Determine the [X, Y] coordinate at the center of the cell enclosing the given text.  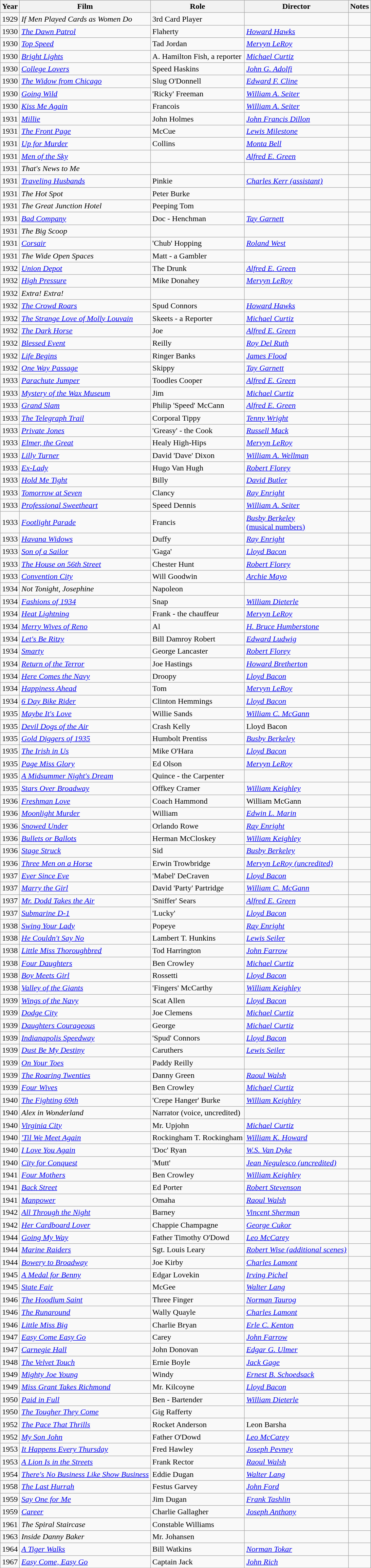
Union Depot [85, 268]
Leon Barsha [297, 1425]
1961 [10, 1524]
Paddy Reilly [198, 1063]
Pinkie [198, 181]
Russell Mack [297, 430]
Back Street [85, 1188]
Jim Dugan [198, 1499]
Valley of the Giants [85, 988]
Ex-Lady [85, 468]
All Through the Night [85, 1213]
John Ford [297, 1487]
'Sniffer' Sears [198, 901]
Professional Sweetheart [85, 505]
A Lion Is in the Streets [85, 1462]
Flaherty [198, 31]
Jim [198, 393]
Parachute Jumper [85, 381]
Herman McCloskey [198, 838]
Peter Burke [198, 194]
Bowery to Broadway [85, 1262]
Jack Gage [297, 1362]
Wally Quayle [198, 1312]
Three Men on a Horse [85, 863]
Lambert T. Hunkins [198, 938]
Rossetti [198, 976]
Francois [198, 106]
Four Wives [85, 1088]
Barney [198, 1213]
'Til We Meet Again [85, 1138]
Stars Over Broadway [85, 789]
Joe Hastings [198, 664]
Here Comes the Navy [85, 676]
6 Day Bike Rider [85, 701]
The Irish in Us [85, 751]
The Drunk [198, 268]
State Fair [85, 1287]
Four Mothers [85, 1175]
High Pressure [85, 281]
Lilly Turner [85, 455]
Role [198, 7]
Scat Allen [198, 1001]
Smarty [85, 651]
Film [85, 7]
Joe Clemens [198, 1013]
Coach Hammond [198, 801]
Toodles Cooper [198, 381]
Popeye [198, 926]
Caruthers [198, 1050]
One Way Passage [85, 368]
Notes [360, 7]
Return of the Terror [85, 664]
'Ricky' Freeman [198, 94]
Busby Berkeley(musical numbers) [297, 522]
The Fighting 69th [85, 1100]
Convention City [85, 577]
Marine Raiders [85, 1250]
Speed Haskins [198, 69]
1958 [10, 1487]
Howard Bretherton [297, 664]
John Donovan [198, 1349]
It Happens Every Thursday [85, 1449]
Omaha [198, 1200]
1948 [10, 1362]
William McGann [297, 801]
Orlando Rowe [198, 826]
The Front Page [85, 131]
Son of a Sailor [85, 551]
Freshman Love [85, 801]
William A. Wellman [297, 455]
Mervyn LeRoy (uncredited) [297, 863]
Mike O'Hara [198, 751]
Mr. Dodd Takes the Air [85, 901]
The Last Hurrah [85, 1487]
A Tiger Walks [85, 1549]
Miss Grant Takes Richmond [85, 1387]
Four Daughters [85, 963]
1967 [10, 1562]
The Widow from Chicago [85, 81]
Hugo Van Hugh [198, 468]
Gig Rafferty [198, 1412]
Monta Bell [297, 143]
Corporal Tippy [198, 418]
The Big Scoop [85, 231]
'Doc' Ryan [198, 1150]
Ed Porter [198, 1188]
Ringer Banks [198, 355]
Irving Pichel [297, 1275]
Ben - Bartender [198, 1400]
Chappie Champagne [198, 1225]
Al [198, 626]
Virginia City [85, 1125]
Skippy [198, 368]
Blessed Event [85, 343]
Tenny Wright [297, 418]
Edgar G. Ulmer [297, 1349]
George Cukor [297, 1225]
The Wide Open Spaces [85, 256]
Men of the Sky [85, 156]
Kiss Me Again [85, 106]
David 'Dave' Dixon [198, 455]
Fashions of 1934 [85, 602]
Danny Green [198, 1075]
The Great Junction Hotel [85, 206]
Rocket Anderson [198, 1425]
Ernest B. Schoedsack [297, 1375]
The Hot Spot [85, 194]
Mike Donahey [198, 281]
Napoleon [198, 589]
Page Miss Glory [85, 764]
Bullets or Ballots [85, 838]
William [198, 813]
'Mutt' [198, 1163]
Daughters Courageous [85, 1025]
Quince - the Carpenter [198, 776]
Hold Me Tight [85, 480]
Manpower [85, 1200]
Droopy [198, 676]
Clancy [198, 493]
Ever Since Eve [85, 876]
Joe [198, 331]
Merry Wives of Reno [85, 626]
Easy Come, Easy Go [85, 1562]
1963 [10, 1537]
Not Tonight, Josephine [85, 589]
William K. Howard [297, 1138]
John Francis Dillon [297, 119]
A. Hamilton Fish, a reporter [198, 56]
Grand Slam [85, 406]
Robert Wise (additional scenes) [297, 1250]
Charlie Gallagher [198, 1512]
Mighty Joe Young [85, 1375]
Little Miss Big [85, 1325]
The Telegraph Trail [85, 418]
Devil Dogs of the Air [85, 726]
'Chub' Hopping [198, 243]
'Gaga' [198, 551]
'Lucky' [198, 913]
1929 [10, 19]
Will Goodwin [198, 577]
The Dark Horse [85, 331]
Speed Dennis [198, 505]
Say One for Me [85, 1499]
Traveling Husbands [85, 181]
Erwin Trowbridge [198, 863]
Norman Tokar [297, 1549]
Collins [198, 143]
Vincent Sherman [297, 1213]
Fred Hawley [198, 1449]
On Your Toes [85, 1063]
Billy [198, 480]
The Dawn Patrol [85, 31]
McGee [198, 1287]
Edward Ludwig [297, 639]
Going My Way [85, 1237]
Stage Struck [85, 851]
Dodge City [85, 1013]
Frank Tashlin [297, 1499]
Marry the Girl [85, 888]
Windy [198, 1375]
Matt - a Gambler [198, 256]
Three Finger [198, 1300]
Life Begins [85, 355]
Elmer, the Great [85, 443]
Dust Be My Destiny [85, 1050]
McCue [198, 131]
Roland West [297, 243]
Joseph Anthony [297, 1512]
Peeping Tom [198, 206]
James Flood [297, 355]
That's News to Me [85, 169]
'Greasy' - the Cook [198, 430]
The Crowd Roars [85, 306]
Robert Stevenson [297, 1188]
The Runaround [85, 1312]
Philip 'Speed' McCann [198, 406]
Father Timothy O'Dowd [198, 1237]
3rd Card Player [198, 19]
There's No Business Like Show Business [85, 1474]
Sgt. Louis Leary [198, 1250]
Willie Sands [198, 714]
Ernie Boyle [198, 1362]
Clinton Hemmings [198, 701]
Lewis Milestone [297, 131]
Francis [198, 522]
Bill Watkins [198, 1549]
Her Cardboard Lover [85, 1225]
Healy High-Hips [198, 443]
Career [85, 1512]
Edgar Lovekin [198, 1275]
W.S. Van Dyke [297, 1150]
Let's Be Ritzy [85, 639]
Chester Hunt [198, 564]
Ed Olson [198, 764]
John Rich [297, 1562]
The Strange Love of Molly Louvain [85, 318]
The Spiral Staircase [85, 1524]
1954 [10, 1474]
Easy Come Easy Go [85, 1337]
John Holmes [198, 119]
Carey [198, 1337]
'Crepe Hanger' Burke [198, 1100]
Millie [85, 119]
Father O'Dowd [198, 1437]
Little Miss Thoroughbred [85, 950]
Going Wild [85, 94]
Moonlight Murder [85, 813]
Constable Williams [198, 1524]
Tad Jordan [198, 44]
The House on 56th Street [85, 564]
City for Conquest [85, 1163]
Sid [198, 851]
'Mabel' DeCraven [198, 876]
Snowed Under [85, 826]
Archie Mayo [297, 577]
The Roaring Twenties [85, 1075]
Bad Company [85, 219]
Private Jones [85, 430]
I Love You Again [85, 1150]
Edwin L. Marin [297, 813]
Indianapolis Speedway [85, 1038]
Mr. Upjohn [198, 1125]
Bill Damroy Robert [198, 639]
Edward F. Cline [297, 81]
Alex in Wonderland [85, 1113]
He Couldn't Say No [85, 938]
A Midsummer Night's Dream [85, 776]
Boy Meets Girl [85, 976]
Skeets - a Reporter [198, 318]
Tomorrow at Seven [85, 493]
1964 [10, 1549]
Gold Diggers of 1935 [85, 738]
Frank Rector [198, 1462]
A Medal for Benny [85, 1275]
Joe Kirby [198, 1262]
Mr. Johansen [198, 1537]
The Hoodlum Saint [85, 1300]
George Lancaster [198, 651]
Erle C. Kenton [297, 1325]
Swing Your Lady [85, 926]
Paid in Full [85, 1400]
Frank - the chauffeur [198, 614]
Extra! Extra! [85, 293]
Tom [198, 689]
Heat Lightning [85, 614]
The Velvet Touch [85, 1362]
Narrator (voice, uncredited) [198, 1113]
My Son John [85, 1437]
Bright Lights [85, 56]
'Fingers' McCarthy [198, 988]
The Pace That Thrills [85, 1425]
Happiness Ahead [85, 689]
Director [297, 7]
Year [10, 7]
Footlight Parade [85, 522]
'Spud' Connors [198, 1038]
College Lovers [85, 69]
Mr. Kilcoyne [198, 1387]
The Tougher They Come [85, 1412]
Humbolt Prentiss [198, 738]
Eddie Dugan [198, 1474]
If Men Played Cards as Women Do [85, 19]
Jean Negulesco (uncredited) [297, 1163]
Offkey Cramer [198, 789]
Top Speed [85, 44]
John G. Adolfi [297, 69]
Rockingham T. Rockingham [198, 1138]
David 'Party' Partridge [198, 888]
Captain Jack [198, 1562]
Spud Connors [198, 306]
David Butler [297, 480]
Roy Del Ruth [297, 343]
Charlie Bryan [198, 1325]
Crash Kelly [198, 726]
H. Bruce Humberstone [297, 626]
Submarine D-1 [85, 913]
Mystery of the Wax Museum [85, 393]
Havana Widows [85, 539]
Charles Kerr (assistant) [297, 181]
Joseph Pevney [297, 1449]
George [198, 1025]
Inside Danny Baker [85, 1537]
Norman Taurog [297, 1300]
Duffy [198, 539]
Reilly [198, 343]
Corsair [85, 243]
Festus Garvey [198, 1487]
Wings of the Navy [85, 1001]
Doc - Henchman [198, 219]
Up for Murder [85, 143]
Carnegie Hall [85, 1349]
Snap [198, 602]
Maybe It's Love [85, 714]
Slug O'Donnell [198, 81]
Tod Harrington [198, 950]
